Identify which cell holds the provided text, then report its [X, Y] central coordinate. 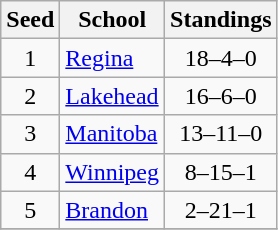
Lakehead [112, 96]
Seed [30, 20]
1 [30, 58]
Manitoba [112, 134]
Regina [112, 58]
3 [30, 134]
13–11–0 [221, 134]
2 [30, 96]
18–4–0 [221, 58]
5 [30, 210]
Standings [221, 20]
16–6–0 [221, 96]
2–21–1 [221, 210]
Brandon [112, 210]
8–15–1 [221, 172]
4 [30, 172]
School [112, 20]
Winnipeg [112, 172]
